Locate the cell with the specified text and output its (X, Y) center coordinate. 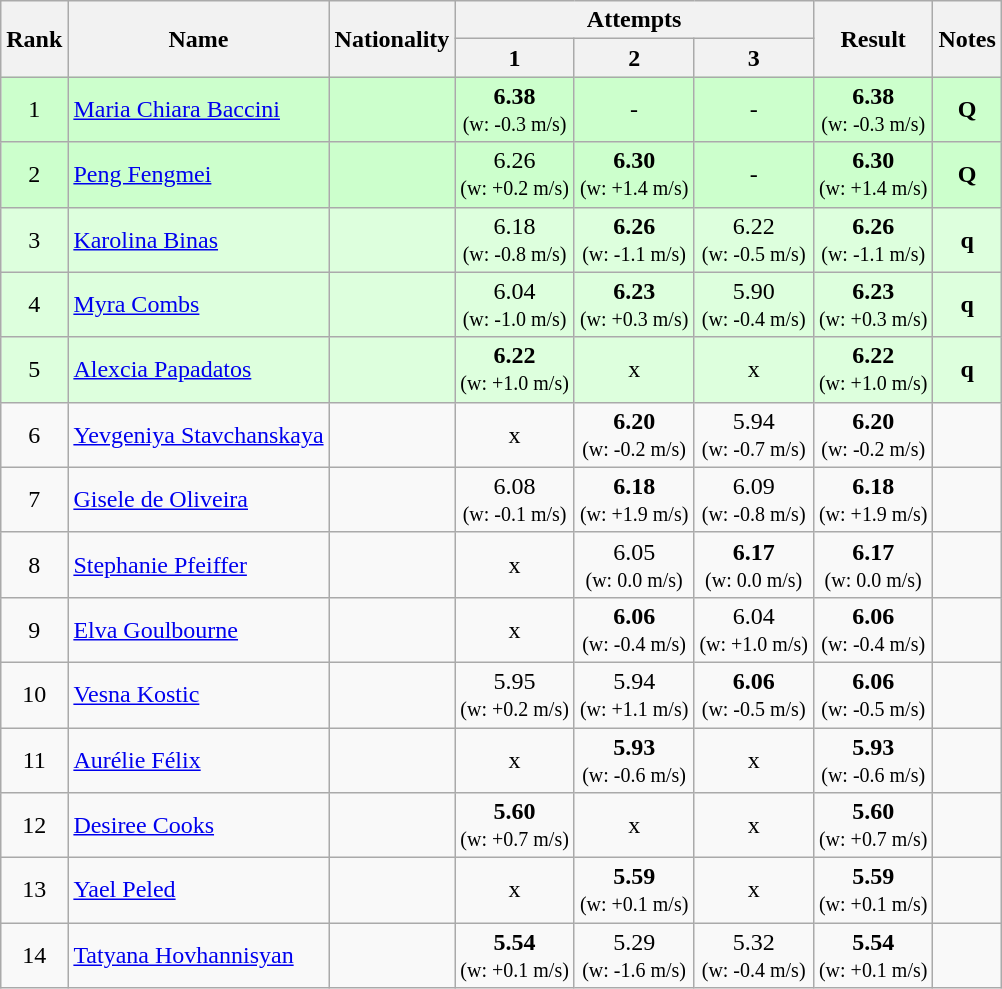
5.94(w: +1.1 m/s) (634, 694)
6.17 (w: 0.0 m/s) (873, 564)
Alexcia Papadatos (198, 370)
Nationality (392, 39)
Maria Chiara Baccini (198, 110)
6 (34, 434)
6.17(w: 0.0 m/s) (754, 564)
6.04(w: -1.0 m/s) (515, 304)
Myra Combs (198, 304)
6.08(w: -0.1 m/s) (515, 500)
8 (34, 564)
5.60(w: +0.7 m/s) (515, 826)
Vesna Kostic (198, 694)
6.05(w: 0.0 m/s) (634, 564)
6.23(w: +0.3 m/s) (634, 304)
Yael Peled (198, 890)
5.59(w: +0.1 m/s) (634, 890)
5.93(w: -0.6 m/s) (634, 760)
Aurélie Félix (198, 760)
14 (34, 956)
5.29(w: -1.6 m/s) (634, 956)
Karolina Binas (198, 240)
6.09(w: -0.8 m/s) (754, 500)
Name (198, 39)
6.18 (w: +1.9 m/s) (873, 500)
6.26(w: +0.2 m/s) (515, 174)
Peng Fengmei (198, 174)
5.90(w: -0.4 m/s) (754, 304)
5.32(w: -0.4 m/s) (754, 956)
6.18(w: +1.9 m/s) (634, 500)
5.54 (w: +0.1 m/s) (873, 956)
6.18(w: -0.8 m/s) (515, 240)
5 (34, 370)
Tatyana Hovhannisyan (198, 956)
6.04(w: +1.0 m/s) (754, 630)
6.22(w: -0.5 m/s) (754, 240)
9 (34, 630)
5.59 (w: +0.1 m/s) (873, 890)
12 (34, 826)
5.94(w: -0.7 m/s) (754, 434)
Notes (967, 39)
Rank (34, 39)
Elva Goulbourne (198, 630)
Gisele de Oliveira (198, 500)
6.06 (w: -0.4 m/s) (873, 630)
6.26 (w: -1.1 m/s) (873, 240)
10 (34, 694)
Stephanie Pfeiffer (198, 564)
6.06(w: -0.5 m/s) (754, 694)
Desiree Cooks (198, 826)
7 (34, 500)
6.38(w: -0.3 m/s) (515, 110)
6.22 (w: +1.0 m/s) (873, 370)
6.38 (w: -0.3 m/s) (873, 110)
6.20 (w: -0.2 m/s) (873, 434)
5.54(w: +0.1 m/s) (515, 956)
6.30(w: +1.4 m/s) (634, 174)
6.30 (w: +1.4 m/s) (873, 174)
Attempts (634, 20)
5.93 (w: -0.6 m/s) (873, 760)
5.60 (w: +0.7 m/s) (873, 826)
6.23 (w: +0.3 m/s) (873, 304)
6.06(w: -0.4 m/s) (634, 630)
13 (34, 890)
6.20(w: -0.2 m/s) (634, 434)
6.06 (w: -0.5 m/s) (873, 694)
6.26(w: -1.1 m/s) (634, 240)
4 (34, 304)
Yevgeniya Stavchanskaya (198, 434)
Result (873, 39)
11 (34, 760)
5.95(w: +0.2 m/s) (515, 694)
6.22(w: +1.0 m/s) (515, 370)
